Identify which cell holds the provided text, then report its (X, Y) central coordinate. 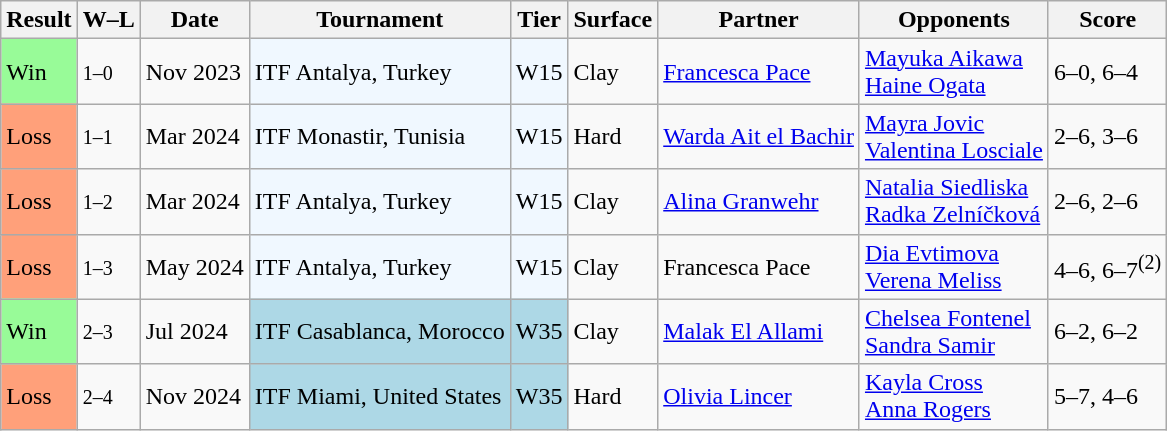
Dia Evtimova Verena Meliss (954, 266)
Surface (613, 20)
W–L (108, 20)
Jul 2024 (194, 332)
5–7, 4–6 (1107, 396)
Chelsea Fontenel Sandra Samir (954, 332)
Malak El Allami (759, 332)
Result (39, 20)
Opponents (954, 20)
6–0, 6–4 (1107, 72)
2–4 (108, 396)
2–6, 3–6 (1107, 136)
Score (1107, 20)
Tier (539, 20)
Partner (759, 20)
6–2, 6–2 (1107, 332)
Date (194, 20)
4–6, 6–7(2) (1107, 266)
May 2024 (194, 266)
1–0 (108, 72)
Nov 2023 (194, 72)
2–3 (108, 332)
ITF Monastir, Tunisia (380, 136)
1–1 (108, 136)
Kayla Cross Anna Rogers (954, 396)
Tournament (380, 20)
Alina Granwehr (759, 202)
Natalia Siedliska Radka Zelníčková (954, 202)
Mayuka Aikawa Haine Ogata (954, 72)
2–6, 2–6 (1107, 202)
1–3 (108, 266)
Olivia Lincer (759, 396)
1–2 (108, 202)
ITF Casablanca, Morocco (380, 332)
Mayra Jovic Valentina Losciale (954, 136)
ITF Miami, United States (380, 396)
Nov 2024 (194, 396)
Warda Ait el Bachir (759, 136)
